Return the (x, y) coordinate for the center point of the cell that contains the specified text.  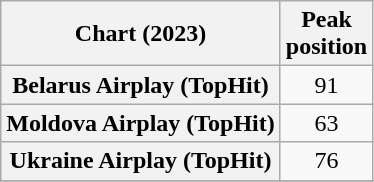
Ukraine Airplay (TopHit) (141, 161)
76 (326, 161)
Moldova Airplay (TopHit) (141, 123)
Belarus Airplay (TopHit) (141, 85)
63 (326, 123)
91 (326, 85)
Peakposition (326, 34)
Chart (2023) (141, 34)
